Pinpoint the cell where the given text exists, returning its (X, Y) midpoint coordinate. 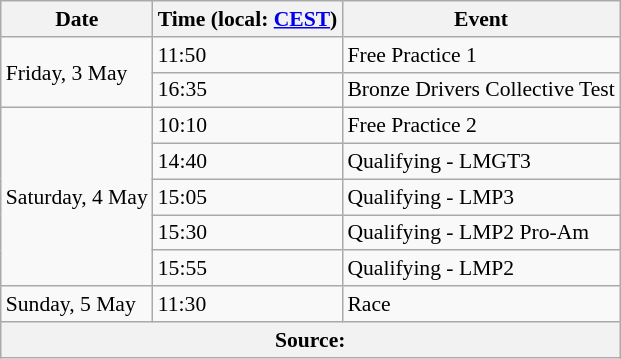
Sunday, 5 May (77, 304)
15:55 (248, 269)
Free Practice 2 (480, 126)
Free Practice 1 (480, 55)
11:30 (248, 304)
Saturday, 4 May (77, 197)
Qualifying - LMGT3 (480, 162)
Source: (310, 340)
Race (480, 304)
Time (local: CEST) (248, 19)
Bronze Drivers Collective Test (480, 90)
Qualifying - LMP2 (480, 269)
10:10 (248, 126)
14:40 (248, 162)
Qualifying - LMP2 Pro-Am (480, 233)
11:50 (248, 55)
16:35 (248, 90)
15:05 (248, 197)
Friday, 3 May (77, 72)
Date (77, 19)
Qualifying - LMP3 (480, 197)
15:30 (248, 233)
Event (480, 19)
